Return (X, Y) of the center of cell containing provided text 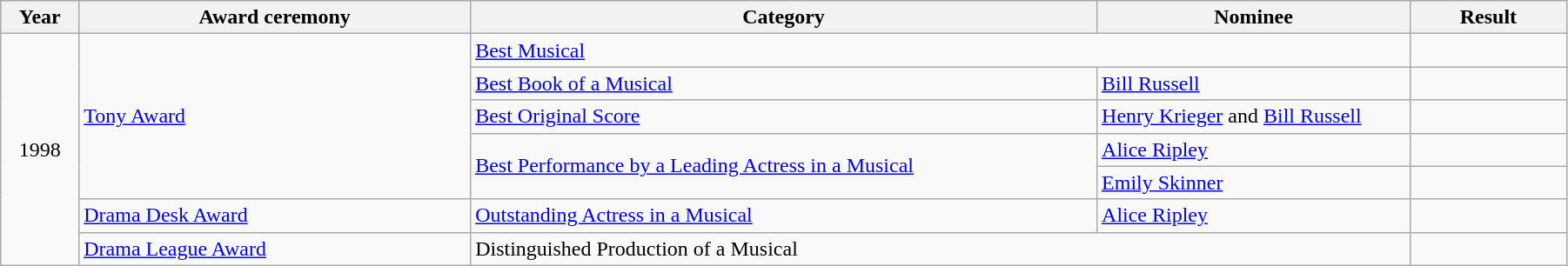
Result (1488, 17)
1998 (40, 150)
Nominee (1254, 17)
Emily Skinner (1254, 183)
Distinguished Production of a Musical (941, 249)
Outstanding Actress in a Musical (784, 216)
Drama League Award (275, 249)
Tony Award (275, 116)
Henry Krieger and Bill Russell (1254, 116)
Category (784, 17)
Best Performance by a Leading Actress in a Musical (784, 166)
Bill Russell (1254, 83)
Best Book of a Musical (784, 83)
Best Original Score (784, 116)
Drama Desk Award (275, 216)
Best Musical (941, 50)
Award ceremony (275, 17)
Year (40, 17)
